Return [x, y] of the center of cell containing provided text 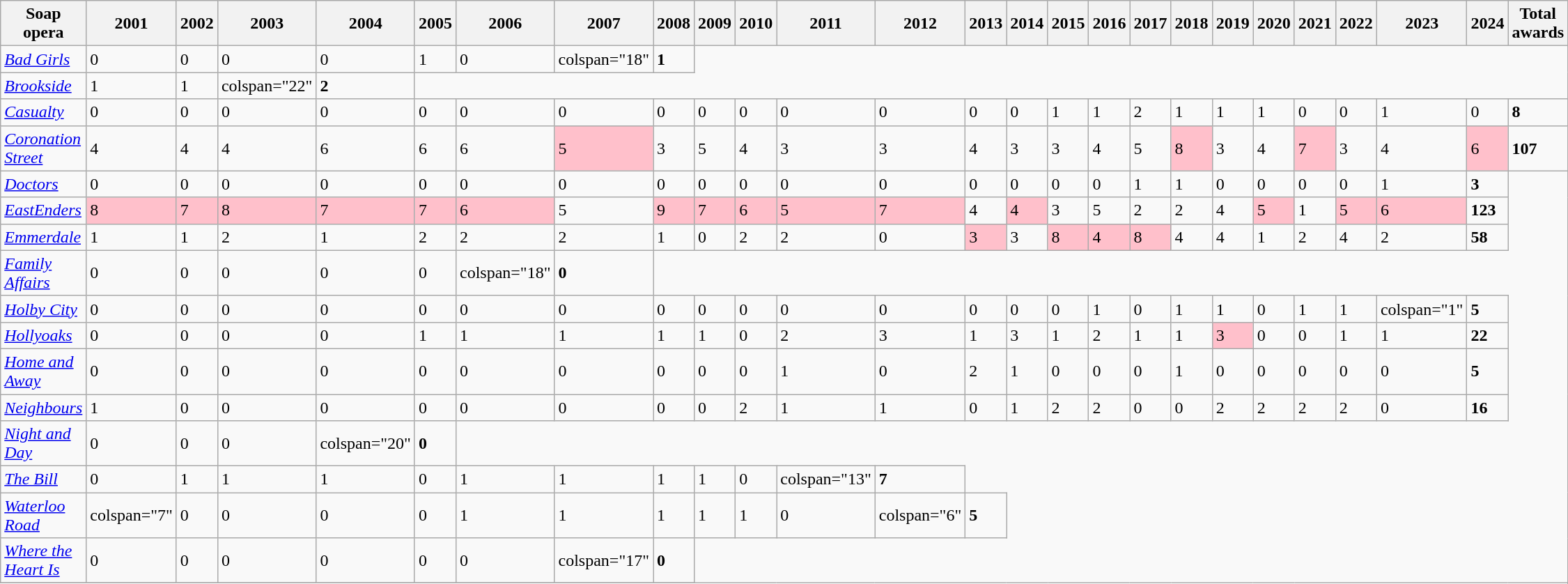
Neighbours [43, 408]
2017 [1151, 24]
Home and Away [43, 371]
16 [1488, 408]
2014 [1027, 24]
2005 [435, 24]
colspan="17" [604, 560]
2018 [1191, 24]
2024 [1488, 24]
Coronation Street [43, 148]
2021 [1315, 24]
Emmerdale [43, 237]
2011 [826, 24]
Total awards [1538, 24]
Casualty [43, 112]
2004 [366, 24]
2023 [1422, 24]
107 [1538, 148]
Where the Heart Is [43, 560]
2012 [920, 24]
2016 [1109, 24]
Family Affairs [43, 273]
colspan="22" [267, 86]
Holby City [43, 309]
Waterloo Road [43, 516]
2001 [132, 24]
2006 [505, 24]
2019 [1233, 24]
58 [1488, 237]
EastEnders [43, 210]
colspan="6" [920, 516]
2015 [1069, 24]
2010 [756, 24]
The Bill [43, 479]
Hollyoaks [43, 335]
Night and Day [43, 443]
2003 [267, 24]
2002 [196, 24]
Bad Girls [43, 59]
123 [1488, 210]
colspan="13" [826, 479]
2007 [604, 24]
colspan="20" [366, 443]
Soap opera [43, 24]
colspan="7" [132, 516]
22 [1488, 335]
Brookside [43, 86]
2009 [715, 24]
Doctors [43, 184]
2008 [674, 24]
2013 [986, 24]
2022 [1356, 24]
2020 [1273, 24]
9 [674, 210]
colspan="1" [1422, 309]
